Search for the cell housing the specified text and yield its [X, Y] center coordinate. 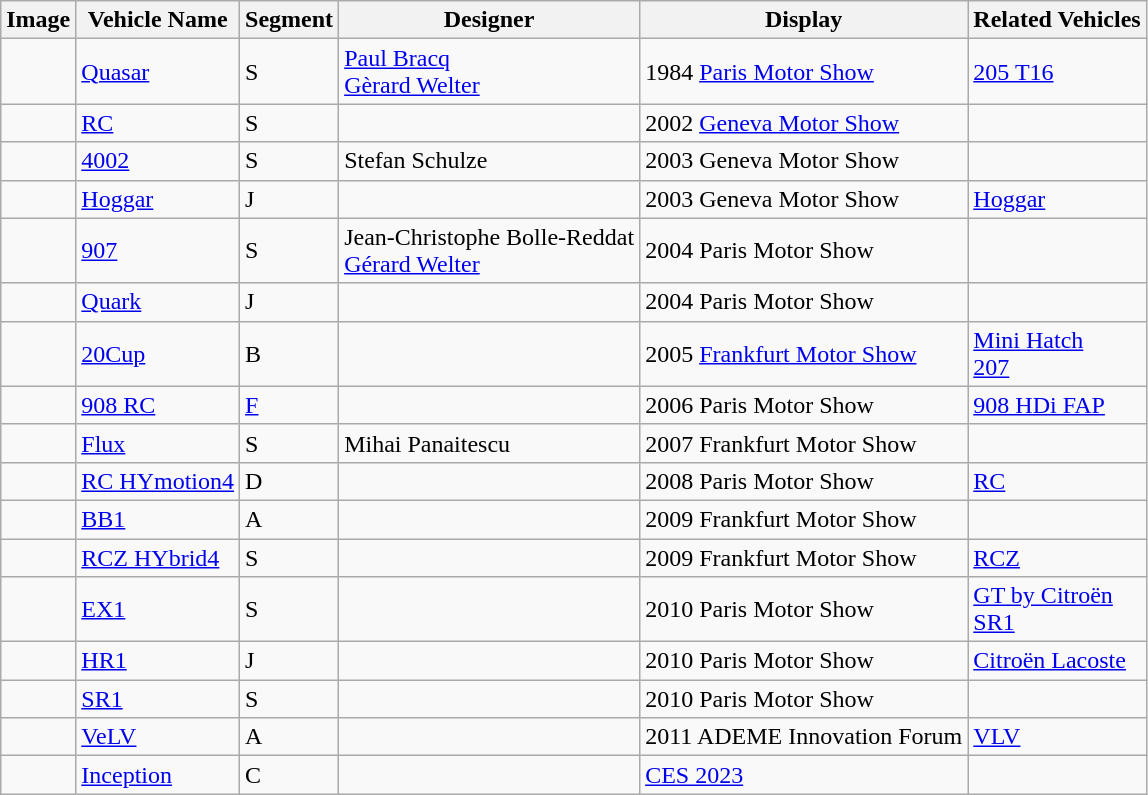
2002 Geneva Motor Show [804, 123]
2005 Frankfurt Motor Show [804, 354]
HR1 [158, 661]
RCZ [1057, 557]
CES 2023 [804, 775]
Jean-Christophe Bolle-ReddatGérard Welter [490, 250]
Display [804, 20]
4002 [158, 161]
EX1 [158, 610]
Segment [290, 20]
RC HYmotion4 [158, 481]
Mihai Panaitescu [490, 443]
VLV [1057, 737]
Mini Hatch207 [1057, 354]
Related Vehicles [1057, 20]
1984 Paris Motor Show [804, 72]
205 T16 [1057, 72]
2008 Paris Motor Show [804, 481]
C [290, 775]
Inception [158, 775]
Quasar [158, 72]
BB1 [158, 519]
SR1 [158, 699]
908 HDi FAP [1057, 405]
F [290, 405]
GT by CitroënSR1 [1057, 610]
VeLV [158, 737]
908 RC [158, 405]
RCZ HYbrid4 [158, 557]
B [290, 354]
907 [158, 250]
2006 Paris Motor Show [804, 405]
Quark [158, 302]
2007 Frankfurt Motor Show [804, 443]
20Cup [158, 354]
Citroën Lacoste [1057, 661]
Paul BracqGèrard Welter [490, 72]
2011 ADEME Innovation Forum [804, 737]
D [290, 481]
Flux [158, 443]
Image [38, 20]
Vehicle Name [158, 20]
Stefan Schulze [490, 161]
Designer [490, 20]
